Locate the cell with the specified text and output its [x, y] center coordinate. 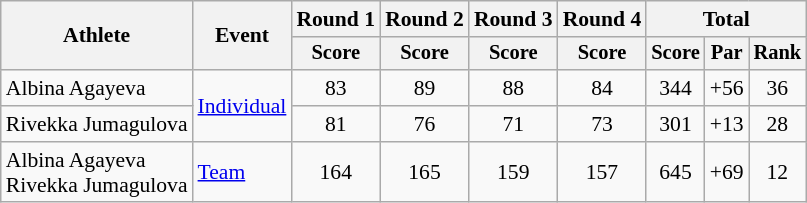
165 [424, 172]
Par [727, 54]
81 [336, 124]
36 [778, 88]
Team [242, 172]
Albina AgayevaRivekka Jumagulova [97, 172]
12 [778, 172]
+69 [727, 172]
83 [336, 88]
Rank [778, 54]
Round 4 [602, 19]
Round 3 [514, 19]
Athlete [97, 36]
89 [424, 88]
28 [778, 124]
344 [675, 88]
Event [242, 36]
+56 [727, 88]
73 [602, 124]
301 [675, 124]
159 [514, 172]
71 [514, 124]
+13 [727, 124]
645 [675, 172]
Round 2 [424, 19]
164 [336, 172]
Total [726, 19]
157 [602, 172]
Albina Agayeva [97, 88]
76 [424, 124]
84 [602, 88]
Individual [242, 106]
Round 1 [336, 19]
Rivekka Jumagulova [97, 124]
88 [514, 88]
